Provide the (X, Y) coordinate of the cell's center where the given text is located.  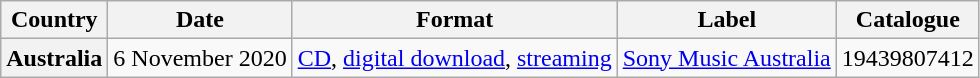
CD, digital download, streaming (454, 58)
Sony Music Australia (726, 58)
Country (54, 20)
Format (454, 20)
Label (726, 20)
19439807412 (908, 58)
6 November 2020 (200, 58)
Australia (54, 58)
Date (200, 20)
Catalogue (908, 20)
